Detect which cell encompasses the target text, then output its (X, Y) center coordinate. 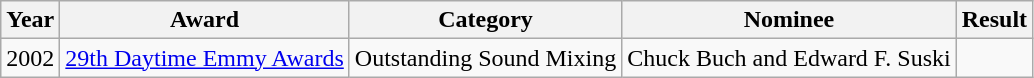
29th Daytime Emmy Awards (205, 58)
Year (30, 20)
2002 (30, 58)
Award (205, 20)
Result (994, 20)
Outstanding Sound Mixing (485, 58)
Chuck Buch and Edward F. Suski (789, 58)
Category (485, 20)
Nominee (789, 20)
